Find where the given text appears and provide that cell's center as [x, y] coordinate. 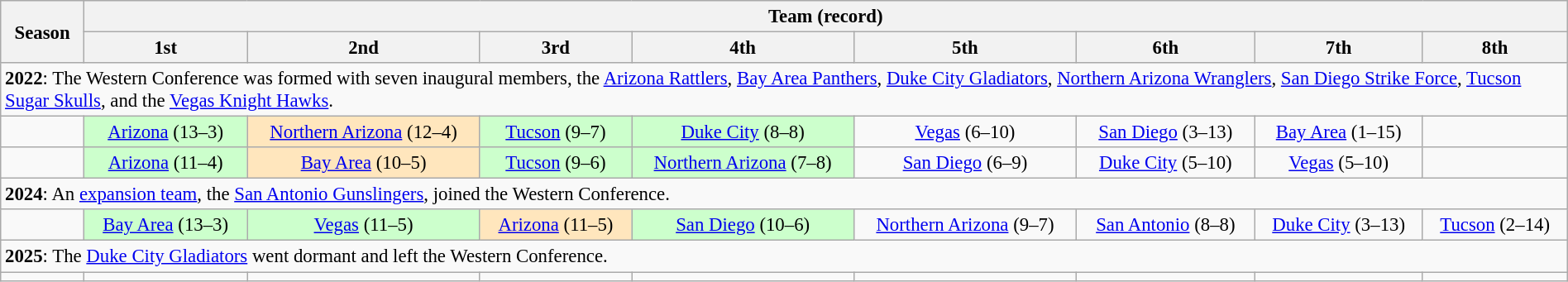
Vegas (6–10) [966, 132]
Bay Area (1–15) [1338, 132]
7th [1338, 48]
2nd [364, 48]
San Antonio (8–8) [1165, 226]
Northern Arizona (9–7) [966, 226]
Tucson (9–7) [556, 132]
Duke City (5–10) [1165, 163]
2024: An expansion team, the San Antonio Gunslingers, joined the Western Conference. [784, 194]
3rd [556, 48]
Northern Arizona (12–4) [364, 132]
8th [1495, 48]
San Diego (10–6) [743, 226]
2025: The Duke City Gladiators went dormant and left the Western Conference. [784, 256]
5th [966, 48]
Bay Area (10–5) [364, 163]
Vegas (11–5) [364, 226]
Arizona (11–4) [165, 163]
Tucson (2–14) [1495, 226]
Team (record) [825, 17]
Season [43, 31]
Arizona (13–3) [165, 132]
Vegas (5–10) [1338, 163]
San Diego (3–13) [1165, 132]
San Diego (6–9) [966, 163]
Tucson (9–6) [556, 163]
Duke City (8–8) [743, 132]
Northern Arizona (7–8) [743, 163]
Arizona (11–5) [556, 226]
Bay Area (13–3) [165, 226]
4th [743, 48]
Duke City (3–13) [1338, 226]
1st [165, 48]
6th [1165, 48]
